Scan for the cell matching the given text and deliver its (x, y) coordinate at center. 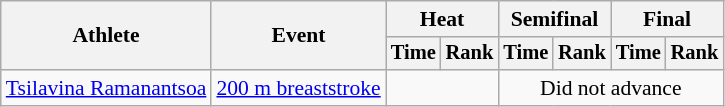
Semifinal (554, 19)
200 m breaststroke (298, 88)
Event (298, 36)
Tsilavina Ramanantsoa (106, 88)
Heat (442, 19)
Did not advance (610, 88)
Final (667, 19)
Athlete (106, 36)
